Search for the cell housing the specified text and yield its [X, Y] center coordinate. 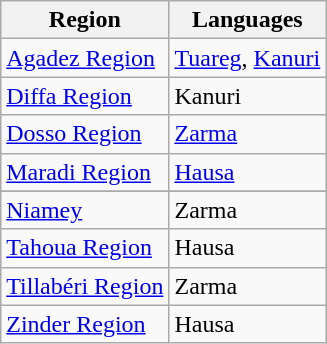
Niamey [85, 210]
Dosso Region [85, 134]
Agadez Region [85, 58]
Kanuri [248, 96]
Tuareg, Kanuri [248, 58]
Languages [248, 20]
Zinder Region [85, 324]
Tahoua Region [85, 248]
Tillabéri Region [85, 286]
Diffa Region [85, 96]
Maradi Region [85, 172]
Region [85, 20]
